Scan for the cell matching the given text and deliver its (x, y) coordinate at center. 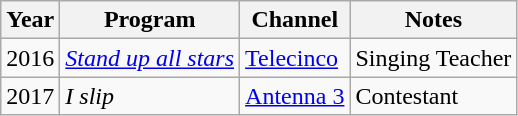
I slip (150, 96)
Year (30, 20)
2017 (30, 96)
Singing Teacher (434, 58)
Channel (295, 20)
2016 (30, 58)
Antenna 3 (295, 96)
Program (150, 20)
Stand up all stars (150, 58)
Telecinco (295, 58)
Notes (434, 20)
Contestant (434, 96)
